Locate the cell with the specified text and output its (X, Y) center coordinate. 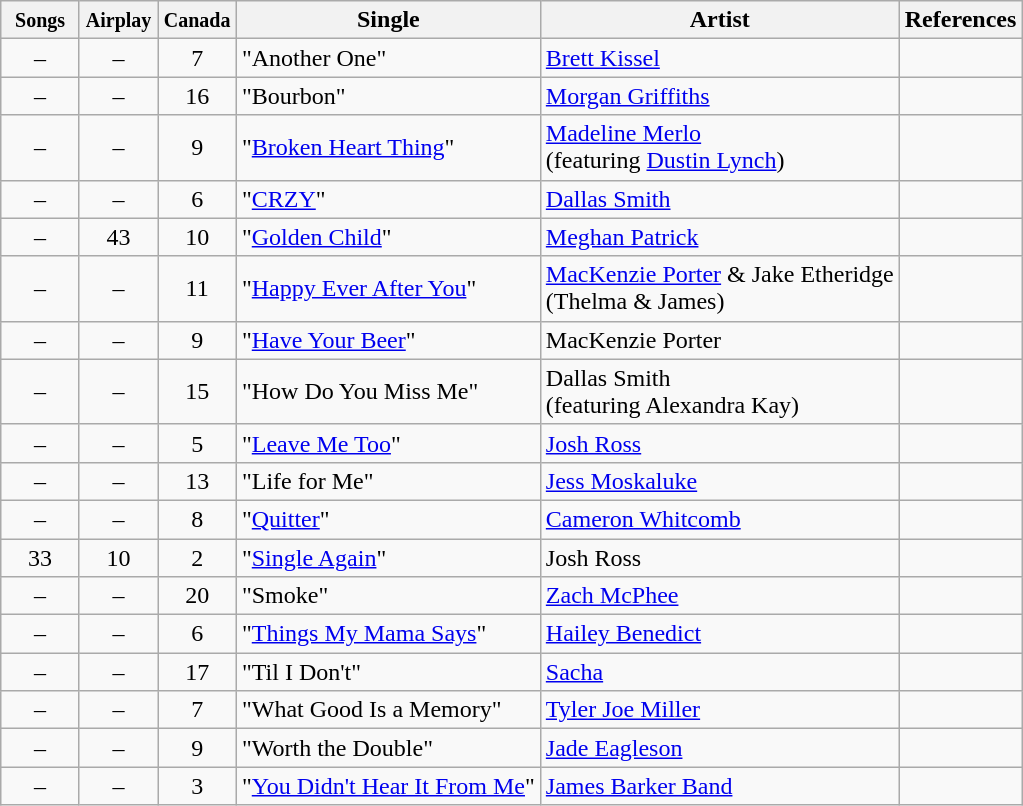
MacKenzie Porter & Jake Etheridge(Thelma & James) (720, 288)
"You Didn't Hear It From Me" (388, 786)
Dallas Smith(featuring Alexandra Kay) (720, 392)
Zach McPhee (720, 596)
Single (388, 20)
5 (198, 443)
Dallas Smith (720, 199)
Hailey Benedict (720, 634)
Meghan Patrick (720, 237)
16 (198, 96)
"What Good Is a Memory" (388, 710)
Jess Moskaluke (720, 481)
Morgan Griffiths (720, 96)
"Smoke" (388, 596)
"Happy Ever After You" (388, 288)
13 (198, 481)
Songs (40, 20)
Artist (720, 20)
"Til I Don't" (388, 672)
References (960, 20)
Canada (198, 20)
Jade Eagleson (720, 748)
"Golden Child" (388, 237)
"Life for Me" (388, 481)
"Quitter" (388, 519)
Airplay (118, 20)
"Bourbon" (388, 96)
15 (198, 392)
"Another One" (388, 58)
2 (198, 557)
James Barker Band (720, 786)
20 (198, 596)
"Leave Me Too" (388, 443)
8 (198, 519)
MacKenzie Porter (720, 340)
43 (118, 237)
"CRZY" (388, 199)
11 (198, 288)
17 (198, 672)
"Have Your Beer" (388, 340)
Madeline Merlo(featuring Dustin Lynch) (720, 148)
"Single Again" (388, 557)
3 (198, 786)
Tyler Joe Miller (720, 710)
"Things My Mama Says" (388, 634)
"How Do You Miss Me" (388, 392)
"Worth the Double" (388, 748)
Brett Kissel (720, 58)
"Broken Heart Thing" (388, 148)
Sacha (720, 672)
33 (40, 557)
Cameron Whitcomb (720, 519)
